Capture the cell that displays the provided text and extract its [x, y] central coordinate. 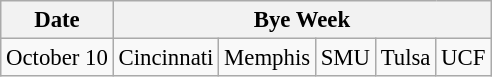
Cincinnati [166, 58]
SMU [345, 58]
Tulsa [405, 58]
Bye Week [302, 20]
Date [57, 20]
October 10 [57, 58]
UCF [464, 58]
Memphis [268, 58]
